Determine the [X, Y] coordinate at the center of the cell enclosing the given text.  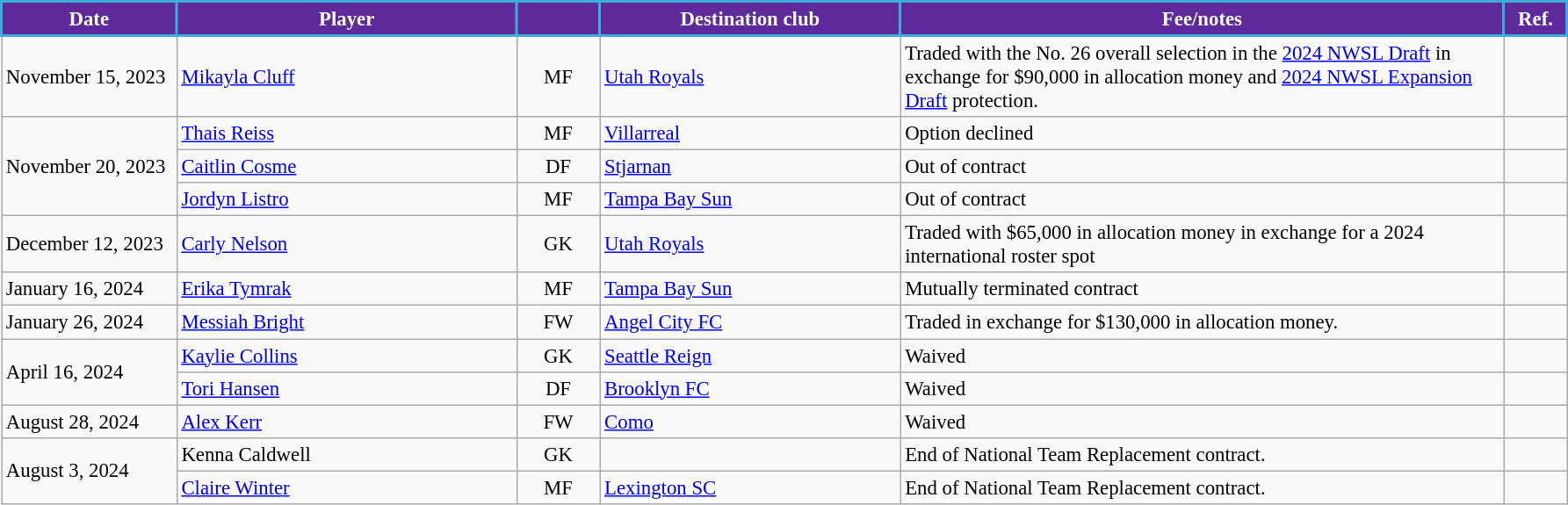
August 3, 2024 [90, 471]
Traded with the No. 26 overall selection in the 2024 NWSL Draft in exchange for $90,000 in allocation money and 2024 NWSL Expansion Draft protection. [1202, 76]
Angel City FC [750, 322]
Stjarnan [750, 167]
Mikayla Cluff [346, 76]
Caitlin Cosme [346, 167]
April 16, 2024 [90, 372]
Fee/notes [1202, 19]
Player [346, 19]
Lexington SC [750, 487]
Alex Kerr [346, 422]
Mutually terminated contract [1202, 289]
Traded in exchange for $130,000 in allocation money. [1202, 322]
December 12, 2023 [90, 244]
Option declined [1202, 133]
Carly Nelson [346, 244]
August 28, 2024 [90, 422]
Traded with $65,000 in allocation money in exchange for a 2024 international roster spot [1202, 244]
November 15, 2023 [90, 76]
Kenna Caldwell [346, 454]
Kaylie Collins [346, 356]
Villarreal [750, 133]
Claire Winter [346, 487]
Jordyn Listro [346, 199]
Brooklyn FC [750, 388]
Date [90, 19]
Erika Tymrak [346, 289]
Messiah Bright [346, 322]
Thais Reiss [346, 133]
Como [750, 422]
Ref. [1535, 19]
Seattle Reign [750, 356]
January 16, 2024 [90, 289]
Tori Hansen [346, 388]
November 20, 2023 [90, 167]
Destination club [750, 19]
January 26, 2024 [90, 322]
